From the cell containing the given text, extract its center point as [X, Y] coordinate. 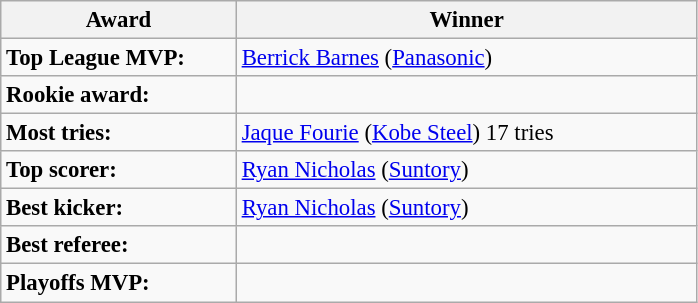
Award [119, 20]
Top League MVP: [119, 58]
Playoffs MVP: [119, 283]
Best kicker: [119, 208]
Top scorer: [119, 170]
Jaque Fourie (Kobe Steel) 17 tries [466, 133]
Berrick Barnes (Panasonic) [466, 58]
Most tries: [119, 133]
Rookie award: [119, 95]
Winner [466, 20]
Best referee: [119, 245]
